Detect which cell encompasses the target text, then output its [X, Y] center coordinate. 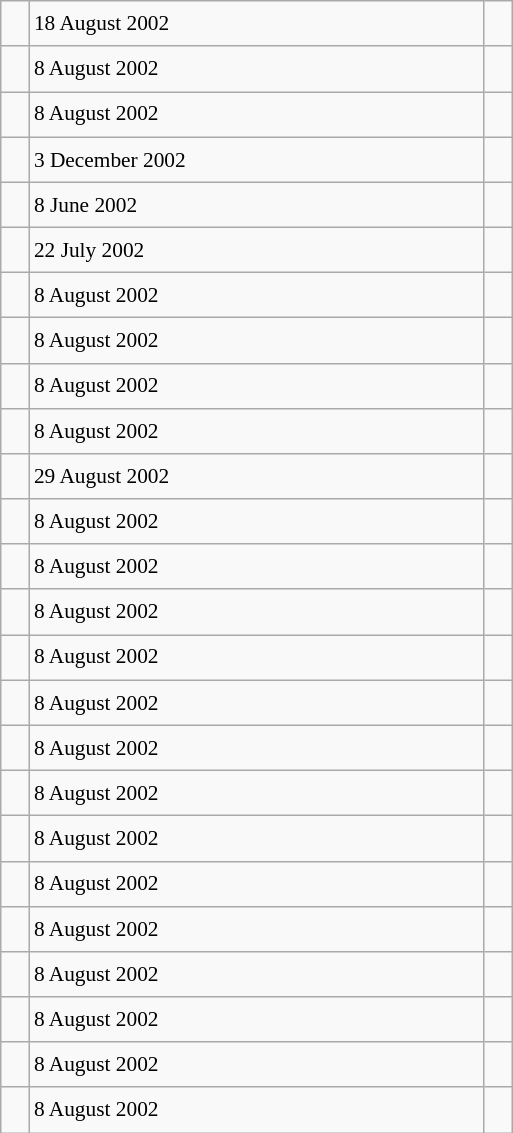
29 August 2002 [256, 476]
18 August 2002 [256, 24]
3 December 2002 [256, 160]
8 June 2002 [256, 204]
22 July 2002 [256, 250]
